For the text-containing cell, return its midpoint in (X, Y) coordinate format. 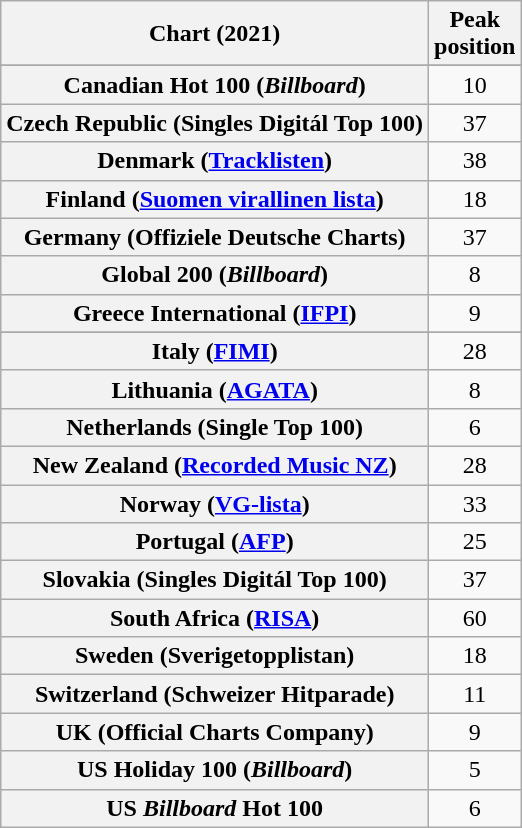
Global 200 (Billboard) (215, 275)
Finland (Suomen virallinen lista) (215, 199)
Italy (FIMI) (215, 351)
Slovakia (Singles Digitál Top 100) (215, 580)
25 (475, 542)
Portugal (AFP) (215, 542)
Netherlands (Single Top 100) (215, 427)
Denmark (Tracklisten) (215, 161)
UK (Official Charts Company) (215, 732)
11 (475, 694)
Canadian Hot 100 (Billboard) (215, 85)
Sweden (Sverigetopplistan) (215, 656)
5 (475, 770)
Lithuania (AGATA) (215, 389)
Chart (2021) (215, 34)
Peakposition (475, 34)
US Holiday 100 (Billboard) (215, 770)
Greece International (IFPI) (215, 313)
60 (475, 618)
10 (475, 85)
Switzerland (Schweizer Hitparade) (215, 694)
New Zealand (Recorded Music NZ) (215, 465)
Germany (Offiziele Deutsche Charts) (215, 237)
Norway (VG-lista) (215, 503)
South Africa (RISA) (215, 618)
38 (475, 161)
33 (475, 503)
Czech Republic (Singles Digitál Top 100) (215, 123)
US Billboard Hot 100 (215, 808)
